Search for the cell housing the specified text and yield its (X, Y) center coordinate. 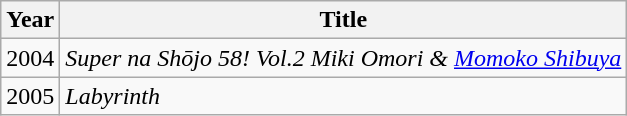
2004 (30, 58)
Year (30, 20)
Super na Shōjo 58! Vol.2 Miki Omori & Momoko Shibuya (344, 58)
2005 (30, 96)
Labyrinth (344, 96)
Title (344, 20)
